Capture the cell that displays the provided text and extract its (x, y) central coordinate. 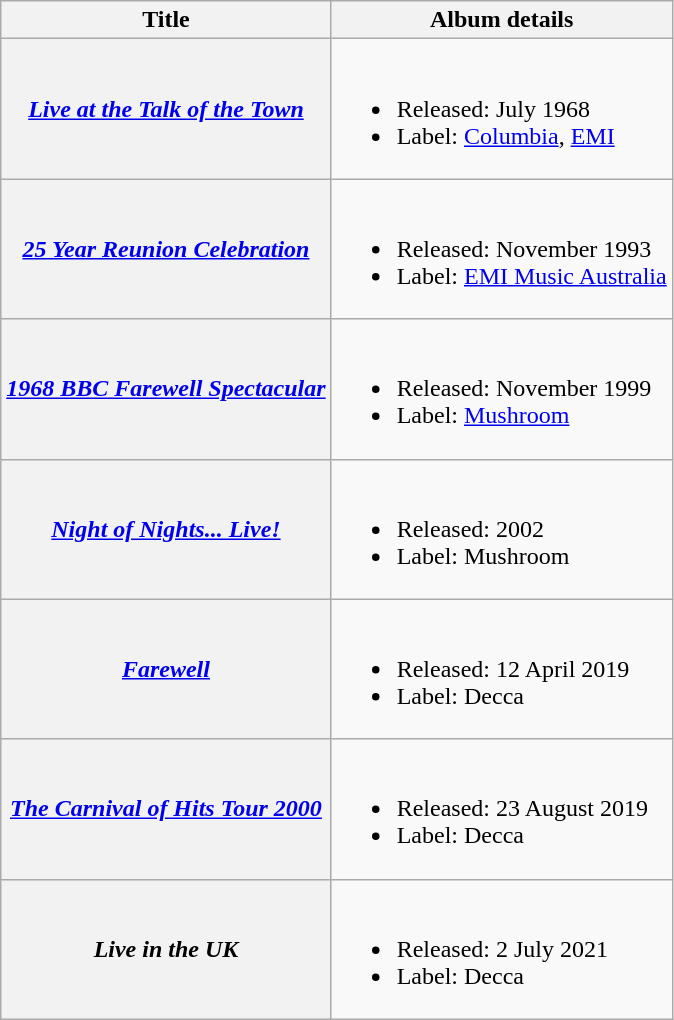
25 Year Reunion Celebration (166, 249)
Released: November 1993Label: EMI Music Australia (502, 249)
The Carnival of Hits Tour 2000 (166, 809)
Live at the Talk of the Town (166, 109)
1968 BBC Farewell Spectacular (166, 389)
Released: 2 July 2021Label: Decca (502, 949)
Title (166, 20)
Live in the UK (166, 949)
Released: 12 April 2019Label: Decca (502, 669)
Released: 2002Label: Mushroom (502, 529)
Released: 23 August 2019Label: Decca (502, 809)
Album details (502, 20)
Night of Nights... Live! (166, 529)
Farewell (166, 669)
Released: July 1968Label: Columbia, EMI (502, 109)
Released: November 1999Label: Mushroom (502, 389)
